Provide the [X, Y] coordinate of the cell's center where the given text is located.  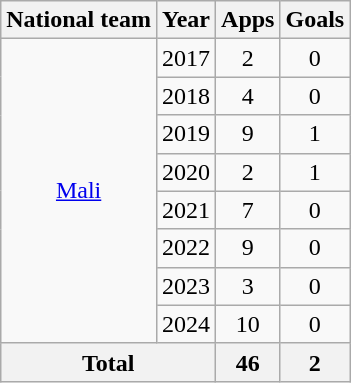
Mali [79, 191]
Total [108, 362]
2021 [186, 210]
10 [248, 324]
Year [186, 20]
National team [79, 20]
2020 [186, 172]
3 [248, 286]
4 [248, 96]
2022 [186, 248]
2024 [186, 324]
Goals [315, 20]
2017 [186, 58]
2019 [186, 134]
2023 [186, 286]
Apps [248, 20]
7 [248, 210]
2018 [186, 96]
46 [248, 362]
